Pinpoint the cell where the given text exists, returning its [X, Y] midpoint coordinate. 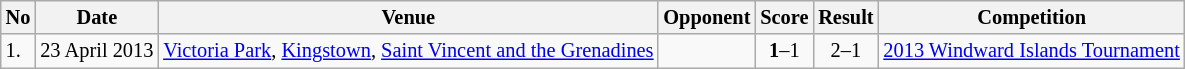
Victoria Park, Kingstown, Saint Vincent and the Grenadines [408, 51]
Result [846, 17]
23 April 2013 [96, 51]
2–1 [846, 51]
1–1 [784, 51]
Opponent [706, 17]
Score [784, 17]
1. [18, 51]
2013 Windward Islands Tournament [1031, 51]
Competition [1031, 17]
No [18, 17]
Venue [408, 17]
Date [96, 17]
